Return (X, Y) of the center of cell containing provided text 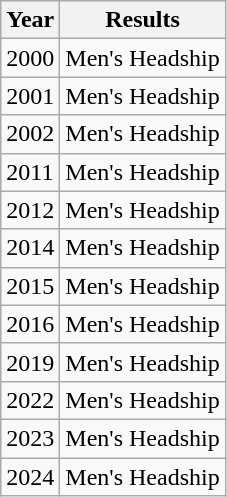
2015 (30, 286)
Results (142, 20)
Year (30, 20)
2016 (30, 324)
2012 (30, 210)
2014 (30, 248)
2022 (30, 400)
2024 (30, 477)
2001 (30, 96)
2019 (30, 362)
2000 (30, 58)
2002 (30, 134)
2023 (30, 438)
2011 (30, 172)
